Scan for the cell matching the given text and deliver its (x, y) coordinate at center. 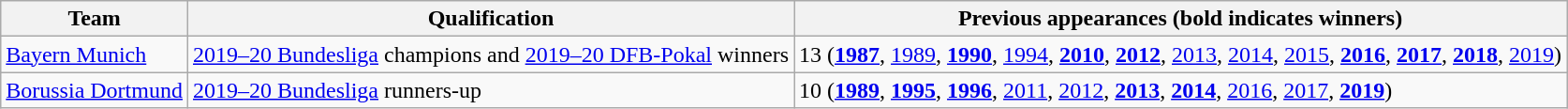
2019–20 Bundesliga champions and 2019–20 DFB-Pokal winners (491, 54)
13 (1987, 1989, 1990, 1994, 2010, 2012, 2013, 2014, 2015, 2016, 2017, 2018, 2019) (1180, 54)
Previous appearances (bold indicates winners) (1180, 19)
Bayern Munich (95, 54)
10 (1989, 1995, 1996, 2011, 2012, 2013, 2014, 2016, 2017, 2019) (1180, 90)
2019–20 Bundesliga runners-up (491, 90)
Qualification (491, 19)
Team (95, 19)
Borussia Dortmund (95, 90)
